Scan for the cell matching the given text and deliver its [X, Y] coordinate at center. 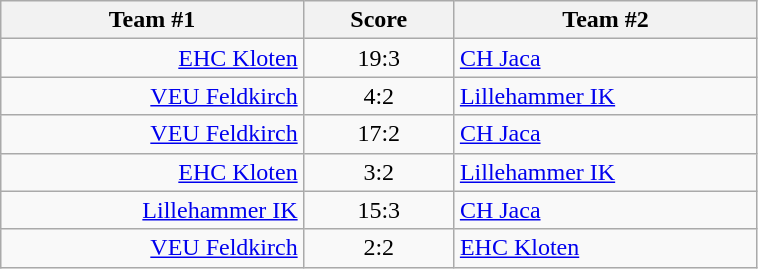
Score [378, 20]
3:2 [378, 172]
2:2 [378, 248]
Team #1 [152, 20]
15:3 [378, 210]
19:3 [378, 58]
17:2 [378, 134]
4:2 [378, 96]
Team #2 [605, 20]
